Find where the given text appears and provide that cell's center as (x, y) coordinate. 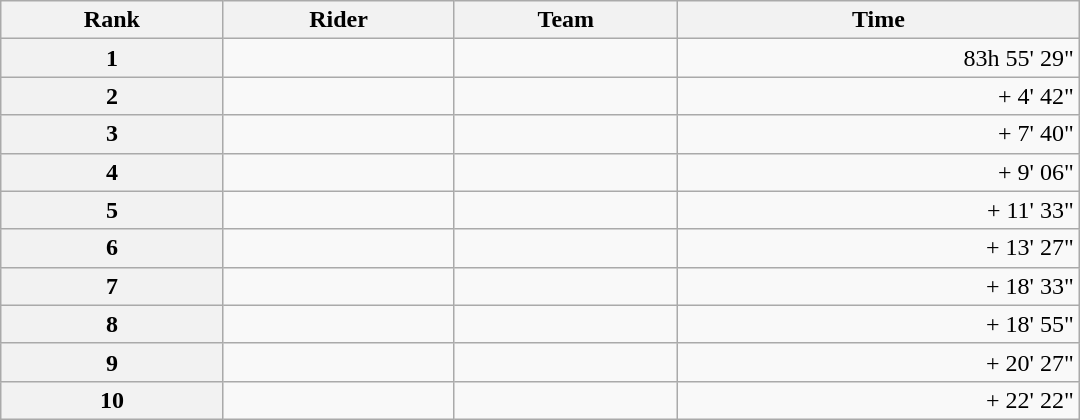
2 (112, 96)
+ 9' 06" (879, 172)
Time (879, 20)
Team (566, 20)
6 (112, 248)
3 (112, 134)
+ 13' 27" (879, 248)
Rank (112, 20)
7 (112, 286)
9 (112, 362)
Rider (338, 20)
8 (112, 324)
+ 7' 40" (879, 134)
10 (112, 400)
+ 18' 55" (879, 324)
+ 22' 22" (879, 400)
+ 11' 33" (879, 210)
1 (112, 58)
83h 55' 29" (879, 58)
+ 18' 33" (879, 286)
5 (112, 210)
4 (112, 172)
+ 4' 42" (879, 96)
+ 20' 27" (879, 362)
